Determine the [X, Y] coordinate at the center of the cell enclosing the given text.  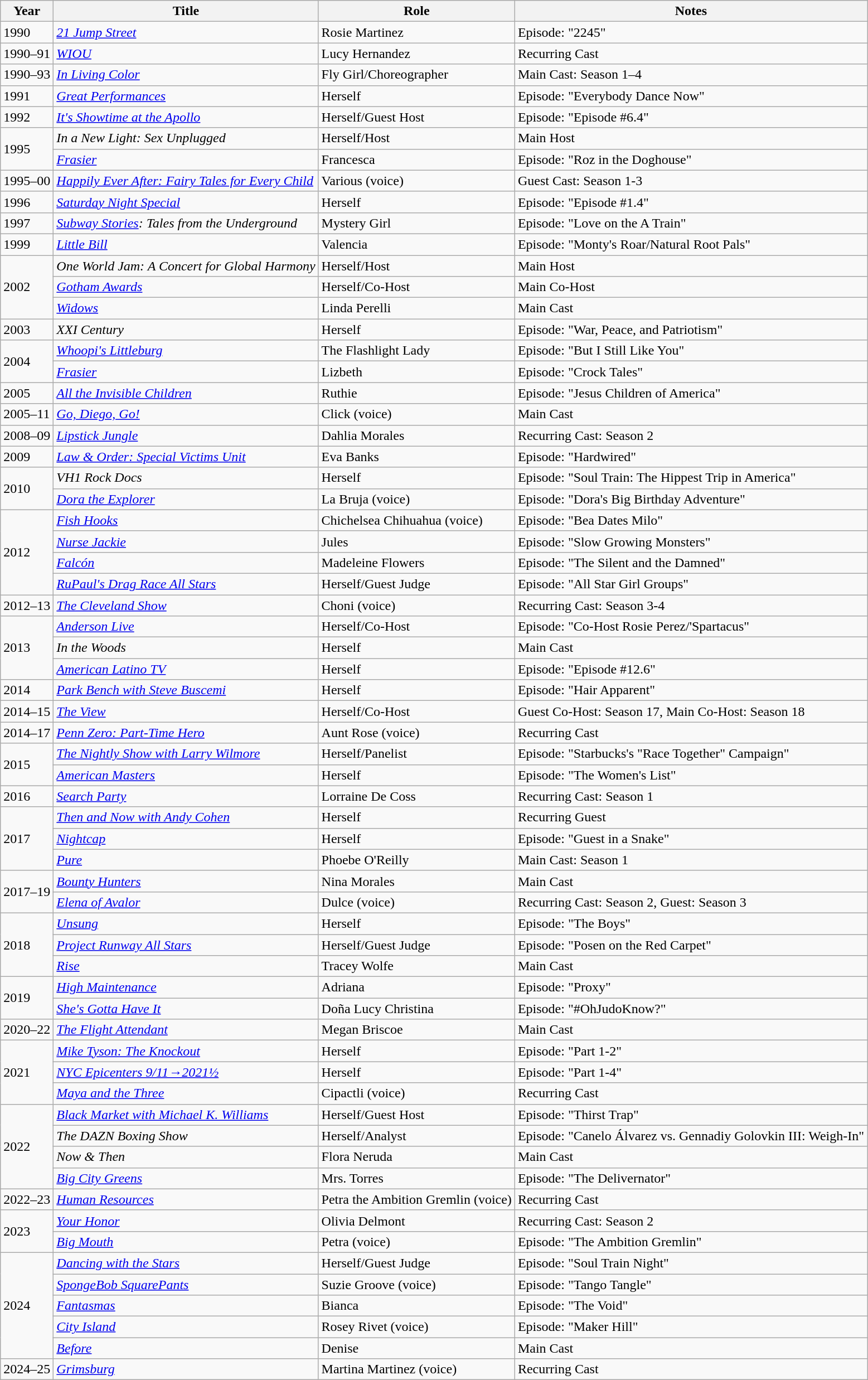
2016 [27, 796]
Valencia [416, 244]
Nurse Jackie [186, 541]
Episode: "Thirst Trap" [691, 1115]
Megan Briscoe [416, 1030]
2022 [27, 1146]
Big Mouth [186, 1242]
Role [416, 11]
Martina Martinez (voice) [416, 1369]
1990–93 [27, 75]
Episode: "Hair Apparent" [691, 690]
2023 [27, 1231]
Nightcap [186, 839]
Falcón [186, 563]
NYC Epicenters 9/11→2021½ [186, 1072]
Petra (voice) [416, 1242]
Episode: "Co-Host Rosie Perez/'Spartacus" [691, 627]
Rosey Rivet (voice) [416, 1327]
Episode: "#OhJudoKnow?" [691, 1009]
Flora Neruda [416, 1157]
1990–91 [27, 54]
Episode: "War, Peace, and Patriotism" [691, 330]
2014 [27, 690]
Linda Perelli [416, 308]
2018 [27, 945]
2010 [27, 488]
In the Woods [186, 648]
Main Cast: Season 1 [691, 860]
Episode: "The Boys" [691, 923]
Episode: "Crock Tales" [691, 372]
Olivia Delmont [416, 1221]
Episode: "Jesus Children of America" [691, 393]
Your Honor [186, 1221]
Episode: "Soul Train: The Hippest Trip in America" [691, 478]
Episode: "Monty's Roar/Natural Root Pals" [691, 244]
Episode: "The Silent and the Damned" [691, 563]
2005 [27, 393]
The View [186, 711]
Episode: "Slow Growing Monsters" [691, 541]
Episode: "Starbucks's "Race Together" Campaign" [691, 754]
Widows [186, 308]
Rise [186, 966]
Maya and the Three [186, 1093]
Mystery Girl [416, 223]
All the Invisible Children [186, 393]
Madeleine Flowers [416, 563]
Pure [186, 860]
Episode: "The Ambition Gremlin" [691, 1242]
Dancing with the Stars [186, 1263]
The Flashlight Lady [416, 351]
21 Jump Street [186, 32]
Happily Ever After: Fairy Tales for Every Child [186, 181]
Choni (voice) [416, 605]
1995–00 [27, 181]
Dulce (voice) [416, 902]
Episode: "Roz in the Doghouse" [691, 159]
2014–15 [27, 711]
Herself/Analyst [416, 1136]
City Island [186, 1327]
Episode: "Love on the A Train" [691, 223]
2020–22 [27, 1030]
Whoopi's Littleburg [186, 351]
Saturday Night Special [186, 202]
Dora the Explorer [186, 499]
Episode: "The Women's List" [691, 775]
Episode: "Dora's Big Birthday Adventure" [691, 499]
Suzie Groove (voice) [416, 1284]
Lizbeth [416, 372]
2012–13 [27, 605]
Episode: "Hardwired" [691, 457]
Fly Girl/Choreographer [416, 75]
2013 [27, 648]
1990 [27, 32]
Grimsburg [186, 1369]
Adriana [416, 987]
Fantasmas [186, 1306]
Episode: "Proxy" [691, 987]
Law & Order: Special Victims Unit [186, 457]
2002 [27, 287]
Recurring Cast: Season 3-4 [691, 605]
Episode: "The Void" [691, 1306]
The Nightly Show with Larry Wilmore [186, 754]
1997 [27, 223]
Ruthie [416, 393]
Search Party [186, 796]
Title [186, 11]
Now & Then [186, 1157]
Aunt Rose (voice) [416, 733]
Chichelsea Chihuahua (voice) [416, 520]
2004 [27, 361]
Recurring Cast: Season 2, Guest: Season 3 [691, 902]
2024 [27, 1305]
Main Co-Host [691, 287]
Gotham Awards [186, 287]
Dahlia Morales [416, 435]
Rosie Martinez [416, 32]
The Flight Attendant [186, 1030]
Episode: "All Star Girl Groups" [691, 584]
Little Bill [186, 244]
Subway Stories: Tales from the Underground [186, 223]
2014–17 [27, 733]
Jules [416, 541]
She's Gotta Have It [186, 1009]
Park Bench with Steve Buscemi [186, 690]
Recurring Guest [691, 817]
Episode: "Posen on the Red Carpet" [691, 945]
2017 [27, 839]
La Bruja (voice) [416, 499]
Lorraine De Coss [416, 796]
2022–23 [27, 1199]
It's Showtime at the Apollo [186, 117]
Bounty Hunters [186, 881]
Project Runway All Stars [186, 945]
Episode: "Part 1-4" [691, 1072]
In a New Light: Sex Unplugged [186, 138]
One World Jam: A Concert for Global Harmony [186, 266]
Lucy Hernandez [416, 54]
Mrs. Torres [416, 1178]
2015 [27, 764]
Human Resources [186, 1199]
American Latino TV [186, 669]
1999 [27, 244]
Great Performances [186, 96]
VH1 Rock Docs [186, 478]
The Cleveland Show [186, 605]
Mike Tyson: The Knockout [186, 1051]
Notes [691, 11]
1992 [27, 117]
Various (voice) [416, 181]
Go, Diego, Go! [186, 414]
2019 [27, 998]
Denise [416, 1348]
Herself/Panelist [416, 754]
Main Cast: Season 1–4 [691, 75]
2009 [27, 457]
Year [27, 11]
Before [186, 1348]
Episode: "Maker Hill" [691, 1327]
Nina Morales [416, 881]
Guest Cast: Season 1-3 [691, 181]
1996 [27, 202]
Francesca [416, 159]
Elena of Avalor [186, 902]
2008–09 [27, 435]
2005–11 [27, 414]
Unsung [186, 923]
Episode: "The Delivernator" [691, 1178]
Penn Zero: Part-Time Hero [186, 733]
Episode: "Canelo Álvarez vs. Gennadiy Golovkin III: Weigh-In" [691, 1136]
Episode: "Episode #12.6" [691, 669]
SpongeBob SquarePants [186, 1284]
WIOU [186, 54]
Big City Greens [186, 1178]
Recurring Cast: Season 1 [691, 796]
Episode: "Bea Dates Milo" [691, 520]
Eva Banks [416, 457]
2021 [27, 1072]
Episode: "But I Still Like You" [691, 351]
Phoebe O'Reilly [416, 860]
Cipactli (voice) [416, 1093]
XXI Century [186, 330]
2017–19 [27, 892]
Then and Now with Andy Cohen [186, 817]
2024–25 [27, 1369]
Episode: "Guest in a Snake" [691, 839]
Episode: "Episode #6.4" [691, 117]
2003 [27, 330]
1991 [27, 96]
Episode: "Tango Tangle" [691, 1284]
Anderson Live [186, 627]
Bianca [416, 1306]
RuPaul's Drag Race All Stars [186, 584]
1995 [27, 149]
Fish Hooks [186, 520]
Tracey Wolfe [416, 966]
American Masters [186, 775]
In Living Color [186, 75]
2012 [27, 552]
Episode: "Soul Train Night" [691, 1263]
Lipstick Jungle [186, 435]
Episode: "Episode #1.4" [691, 202]
Episode: "2245" [691, 32]
The DAZN Boxing Show [186, 1136]
High Maintenance [186, 987]
Episode: "Part 1-2" [691, 1051]
Episode: "Everybody Dance Now" [691, 96]
Guest Co-Host: Season 17, Main Co-Host: Season 18 [691, 711]
Click (voice) [416, 414]
Petra the Ambition Gremlin (voice) [416, 1199]
Doña Lucy Christina [416, 1009]
Black Market with Michael K. Williams [186, 1115]
